Scan for the cell matching the given text and deliver its [x, y] coordinate at center. 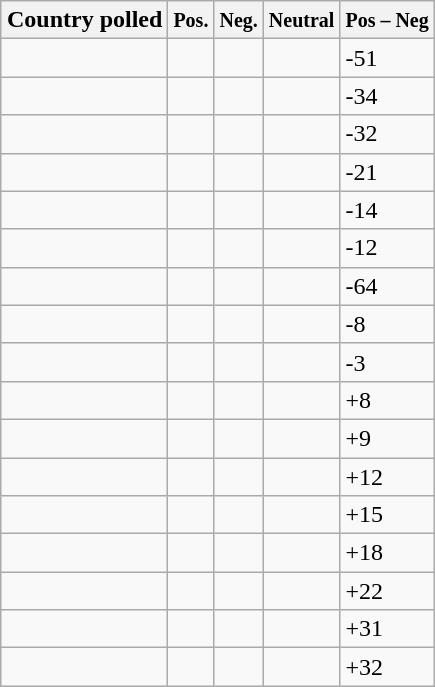
Country polled [84, 20]
+15 [387, 515]
-32 [387, 134]
+12 [387, 477]
-3 [387, 362]
-51 [387, 58]
+9 [387, 438]
Pos – Neg [387, 20]
-14 [387, 210]
-12 [387, 248]
-64 [387, 286]
+22 [387, 591]
+31 [387, 629]
+8 [387, 400]
Neutral [302, 20]
Pos. [191, 20]
+18 [387, 553]
-8 [387, 324]
Neg. [238, 20]
-34 [387, 96]
+32 [387, 667]
-21 [387, 172]
